Return [x, y] of the center of cell containing provided text 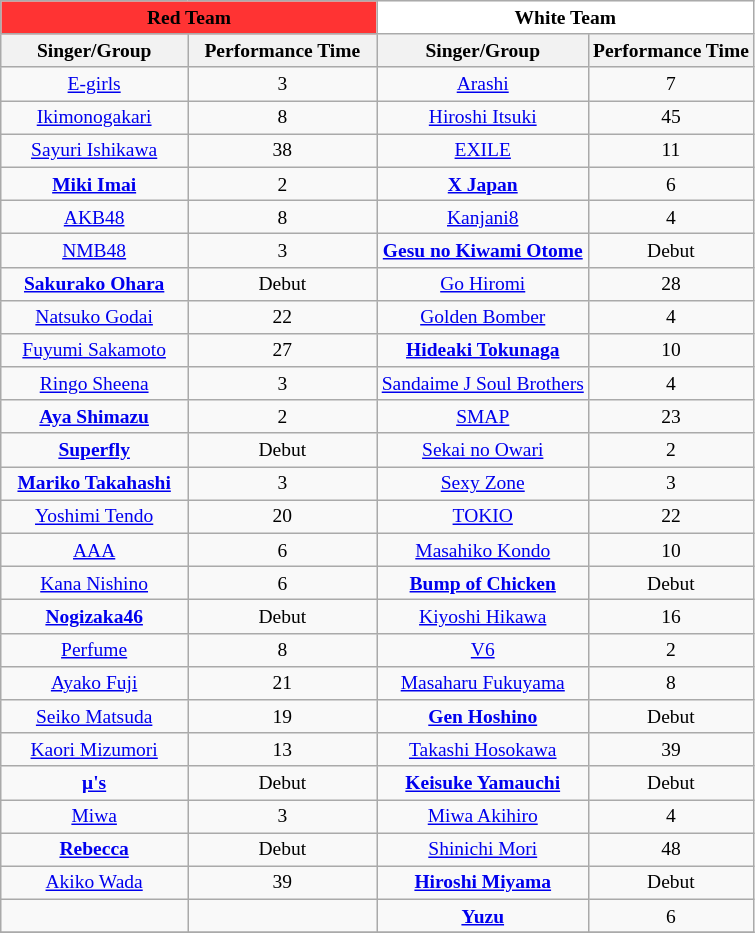
11 [670, 150]
Akiko Wada [94, 882]
Nogizaka46 [94, 616]
White Team [565, 18]
Golden Bomber [482, 316]
16 [670, 616]
SMAP [482, 416]
Mariko Takahashi [94, 484]
Go Hiromi [482, 284]
23 [670, 416]
20 [283, 516]
Yoshimi Tendo [94, 516]
μ's [94, 782]
Sexy Zone [482, 484]
TOKIO [482, 516]
Natsuko Godai [94, 316]
Aya Shimazu [94, 416]
Superfly [94, 450]
Miwa Akihiro [482, 816]
AAA [94, 550]
Keisuke Yamauchi [482, 782]
Kiyoshi Hikawa [482, 616]
Miwa [94, 816]
Hiroshi Itsuki [482, 118]
Takashi Hosokawa [482, 750]
45 [670, 118]
28 [670, 284]
Shinichi Mori [482, 850]
7 [670, 84]
AKB48 [94, 216]
Rebecca [94, 850]
13 [283, 750]
Miki Imai [94, 184]
Seiko Matsuda [94, 716]
21 [283, 682]
Red Team [189, 18]
Sekai no Owari [482, 450]
Ikimonogakari [94, 118]
Bump of Chicken [482, 584]
Fuyumi Sakamoto [94, 350]
Kaori Mizumori [94, 750]
27 [283, 350]
19 [283, 716]
Sayuri Ishikawa [94, 150]
Ringo Sheena [94, 384]
Kanjani8 [482, 216]
Sandaime J Soul Brothers [482, 384]
Yuzu [482, 916]
Gesu no Kiwami Otome [482, 250]
Perfume [94, 650]
48 [670, 850]
Masahiko Kondo [482, 550]
Gen Hoshino [482, 716]
Ayako Fuji [94, 682]
EXILE [482, 150]
Sakurako Ohara [94, 284]
X Japan [482, 184]
NMB48 [94, 250]
V6 [482, 650]
38 [283, 150]
Masaharu Fukuyama [482, 682]
Hiroshi Miyama [482, 882]
E-girls [94, 84]
Kana Nishino [94, 584]
Arashi [482, 84]
Hideaki Tokunaga [482, 350]
